Determine the (x, y) coordinate at the center of the cell enclosing the given text.  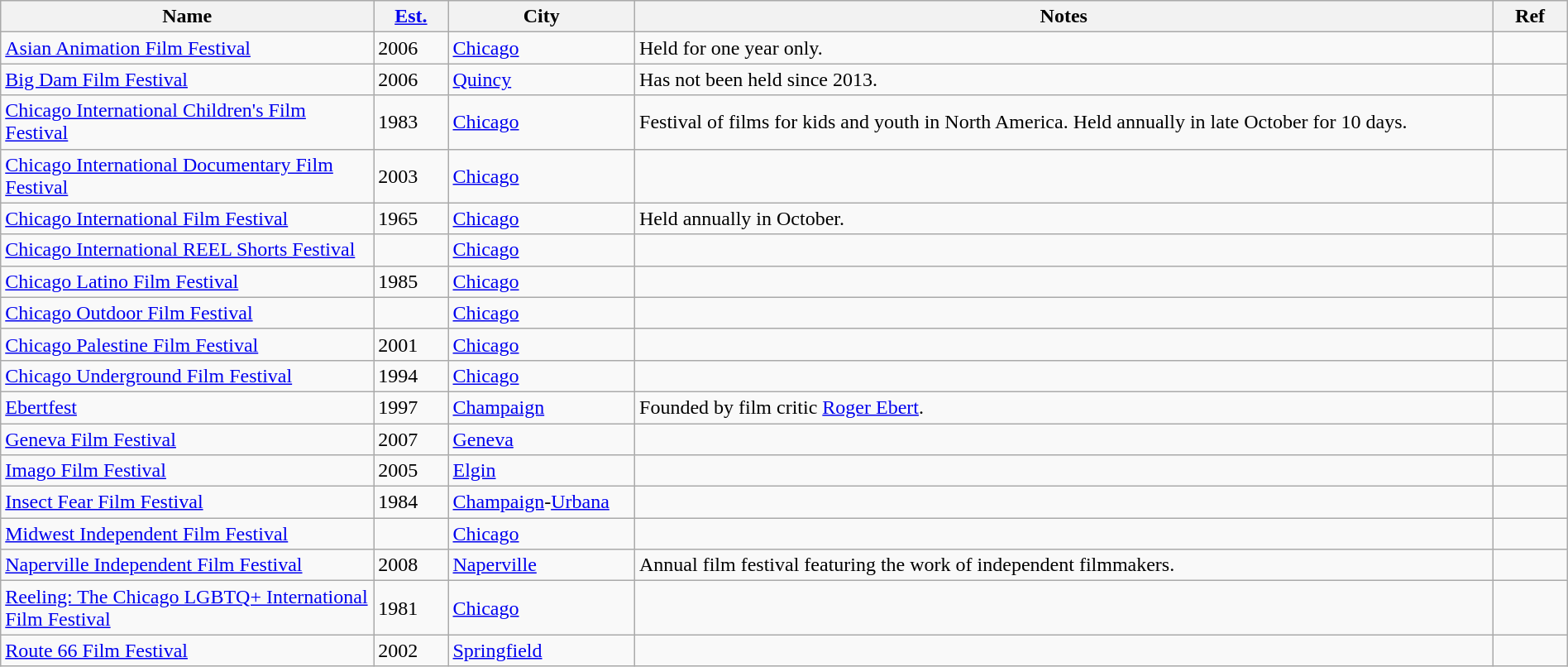
Elgin (542, 471)
Held annually in October. (1064, 218)
Held for one year only. (1064, 48)
Big Dam Film Festival (187, 79)
2007 (411, 439)
Asian Animation Film Festival (187, 48)
Champaign-Urbana (542, 502)
Annual film festival featuring the work of independent filmmakers. (1064, 565)
1983 (411, 122)
2001 (411, 344)
Imago Film Festival (187, 471)
Geneva Film Festival (187, 439)
2008 (411, 565)
Chicago Latino Film Festival (187, 281)
Insect Fear Film Festival (187, 502)
Name (187, 17)
Founded by film critic Roger Ebert. (1064, 407)
Champaign (542, 407)
Chicago International Children's Film Festival (187, 122)
Chicago Outdoor Film Festival (187, 313)
Est. (411, 17)
1994 (411, 376)
1965 (411, 218)
Festival of films for kids and youth in North America. Held annually in late October for 10 days. (1064, 122)
Notes (1064, 17)
Has not been held since 2013. (1064, 79)
City (542, 17)
Route 66 Film Festival (187, 650)
Chicago International Documentary Film Festival (187, 175)
Reeling: The Chicago LGBTQ+ International Film Festival (187, 607)
Chicago Palestine Film Festival (187, 344)
Ebertfest (187, 407)
Naperville (542, 565)
Ref (1530, 17)
Quincy (542, 79)
Chicago International Film Festival (187, 218)
Chicago International REEL Shorts Festival (187, 250)
2003 (411, 175)
1985 (411, 281)
1984 (411, 502)
1981 (411, 607)
Midwest Independent Film Festival (187, 534)
1997 (411, 407)
2005 (411, 471)
Chicago Underground Film Festival (187, 376)
Springfield (542, 650)
Naperville Independent Film Festival (187, 565)
Geneva (542, 439)
2002 (411, 650)
